Determine the (X, Y) coordinate at the center of the cell enclosing the given text.  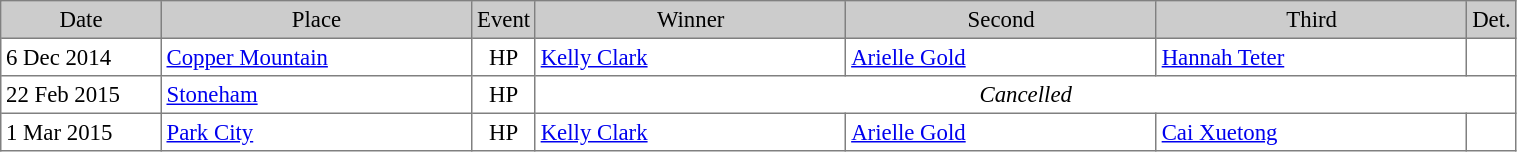
Second (1001, 20)
Winner (690, 20)
Date (81, 20)
22 Feb 2015 (81, 95)
Place (316, 20)
Hannah Teter (1311, 57)
Park City (316, 132)
Cancelled (1026, 95)
6 Dec 2014 (81, 57)
Cai Xuetong (1311, 132)
Det. (1492, 20)
Copper Mountain (316, 57)
Third (1311, 20)
Stoneham (316, 95)
Event (504, 20)
1 Mar 2015 (81, 132)
